Return the [x, y] coordinate for the center point of the cell that contains the specified text.  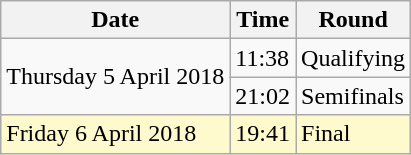
Round [354, 20]
11:38 [263, 58]
21:02 [263, 96]
Friday 6 April 2018 [116, 134]
Thursday 5 April 2018 [116, 77]
19:41 [263, 134]
Qualifying [354, 58]
Semifinals [354, 96]
Time [263, 20]
Date [116, 20]
Final [354, 134]
